Capture the cell that displays the provided text and extract its (x, y) central coordinate. 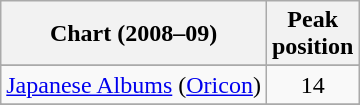
Chart (2008–09) (134, 34)
Japanese Albums (Oricon) (134, 85)
Peakposition (312, 34)
14 (312, 85)
